Find where the given text appears and provide that cell's center as (x, y) coordinate. 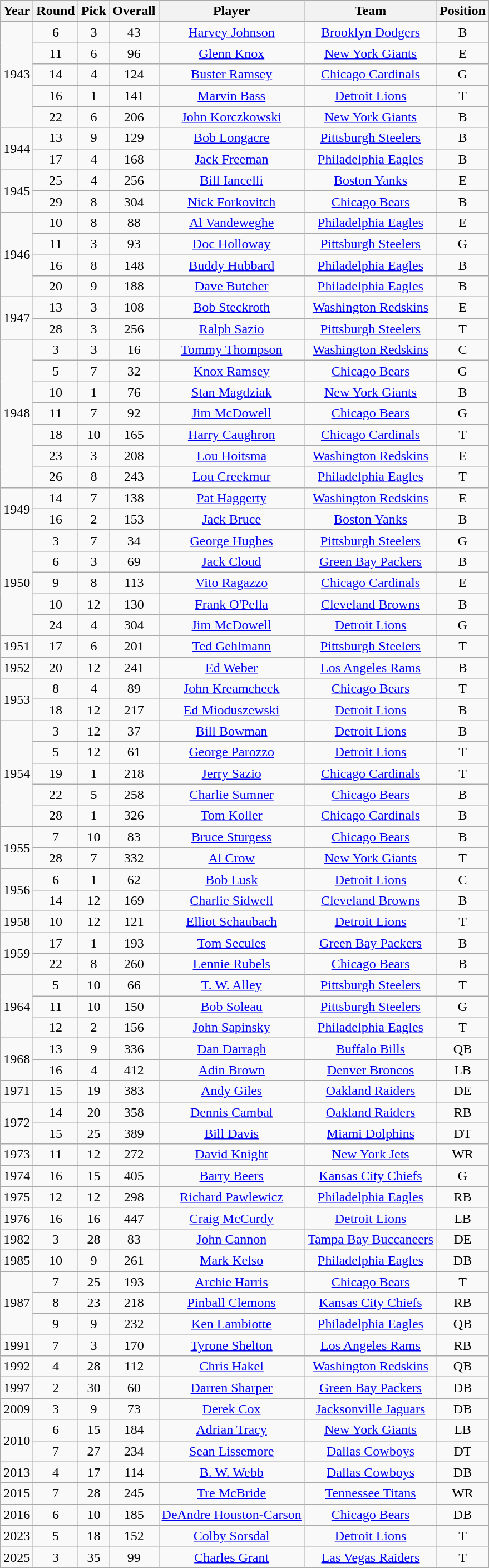
Chris Hakel (231, 1367)
1954 (17, 773)
Bob Steckroth (231, 308)
1958 (17, 921)
93 (134, 244)
Year (17, 11)
Lennie Rubels (231, 964)
Al Crow (231, 858)
Dennis Cambal (231, 1112)
60 (134, 1388)
412 (134, 1070)
Ken Lambiotte (231, 1324)
141 (134, 96)
New York Jets (371, 1155)
170 (134, 1345)
272 (134, 1155)
1997 (17, 1388)
405 (134, 1176)
383 (134, 1091)
2025 (17, 1557)
Andy Giles (231, 1091)
35 (93, 1557)
73 (134, 1409)
Stan Magdziak (231, 392)
Overall (134, 11)
1982 (17, 1239)
Position (463, 11)
Las Vegas Raiders (371, 1557)
89 (134, 689)
153 (134, 519)
Bob Longacre (231, 138)
30 (93, 1388)
1944 (17, 149)
Harry Caughron (231, 435)
66 (134, 985)
1974 (17, 1176)
447 (134, 1218)
Ed Mioduszewski (231, 710)
Buddy Hubbard (231, 265)
185 (134, 1515)
332 (134, 858)
Dave Butcher (231, 287)
169 (134, 900)
121 (134, 921)
130 (134, 604)
Knox Ramsey (231, 371)
234 (134, 1451)
Tennessee Titans (371, 1493)
Round (56, 11)
Richard Pawlewicz (231, 1197)
114 (134, 1472)
206 (134, 117)
201 (134, 647)
148 (134, 265)
Nick Forkovitch (231, 201)
1959 (17, 954)
Frank O'Pella (231, 604)
165 (134, 435)
92 (134, 413)
232 (134, 1324)
96 (134, 53)
Vito Ragazzo (231, 583)
27 (93, 1451)
Buffalo Bills (371, 1049)
Bill Bowman (231, 731)
Sean Lissemore (231, 1451)
1948 (17, 413)
62 (134, 879)
Lou Hoitsma (231, 456)
124 (134, 75)
188 (134, 287)
2016 (17, 1515)
129 (134, 138)
Pat Haggerty (231, 498)
Ed Weber (231, 668)
Colby Sorsdal (231, 1536)
Denver Broncos (371, 1070)
1992 (17, 1367)
1943 (17, 75)
1946 (17, 254)
Jerry Sazio (231, 773)
T. W. Alley (231, 985)
Tyrone Shelton (231, 1345)
1952 (17, 668)
1953 (17, 699)
Bill Davis (231, 1133)
Tom Koller (231, 816)
Bruce Sturgess (231, 837)
241 (134, 668)
George Parozzo (231, 752)
1955 (17, 847)
1985 (17, 1260)
1975 (17, 1197)
261 (134, 1260)
29 (56, 201)
1976 (17, 1218)
Archie Harris (231, 1281)
David Knight (231, 1155)
61 (134, 752)
26 (56, 477)
Barry Beers (231, 1176)
Charlie Sumner (231, 795)
Derek Cox (231, 1409)
358 (134, 1112)
Bill Iancelli (231, 180)
113 (134, 583)
150 (134, 1007)
Jack Freeman (231, 159)
326 (134, 816)
1947 (17, 318)
Pick (93, 11)
389 (134, 1133)
Team (371, 11)
Adin Brown (231, 1070)
Buster Ramsey (231, 75)
168 (134, 159)
34 (134, 540)
Bob Soleau (231, 1007)
B. W. Webb (231, 1472)
1945 (17, 191)
336 (134, 1049)
Craig McCurdy (231, 1218)
32 (134, 371)
258 (134, 795)
88 (134, 223)
John Sapinsky (231, 1028)
Mark Kelso (231, 1260)
Al Vandeweghe (231, 223)
156 (134, 1028)
24 (56, 625)
2023 (17, 1536)
2010 (17, 1441)
260 (134, 964)
99 (134, 1557)
Brooklyn Dodgers (371, 32)
Charlie Sidwell (231, 900)
Jack Bruce (231, 519)
217 (134, 710)
1971 (17, 1091)
1964 (17, 1007)
2009 (17, 1409)
DeAndre Houston-Carson (231, 1515)
Harvey Johnson (231, 32)
Ted Gehlmann (231, 647)
1991 (17, 1345)
Charles Grant (231, 1557)
Dan Darragh (231, 1049)
108 (134, 308)
Marvin Bass (231, 96)
184 (134, 1430)
Tommy Thompson (231, 350)
Glenn Knox (231, 53)
112 (134, 1367)
1950 (17, 583)
Bob Lusk (231, 879)
138 (134, 498)
2013 (17, 1472)
Tom Secules (231, 943)
245 (134, 1493)
1951 (17, 647)
Miami Dolphins (371, 1133)
1987 (17, 1303)
298 (134, 1197)
43 (134, 32)
Lou Creekmur (231, 477)
Player (231, 11)
Tre McBride (231, 1493)
Tampa Bay Buccaneers (371, 1239)
69 (134, 561)
George Hughes (231, 540)
1968 (17, 1059)
John Korczkowski (231, 117)
Adrian Tracy (231, 1430)
John Cannon (231, 1239)
Doc Holloway (231, 244)
Jacksonville Jaguars (371, 1409)
Ralph Sazio (231, 329)
Darren Sharper (231, 1388)
Jack Cloud (231, 561)
Elliot Schaubach (231, 921)
Pinball Clemons (231, 1303)
208 (134, 456)
1972 (17, 1123)
76 (134, 392)
1973 (17, 1155)
1956 (17, 890)
1949 (17, 509)
37 (134, 731)
John Kreamcheck (231, 689)
243 (134, 477)
2015 (17, 1493)
152 (134, 1536)
